Scan for the cell matching the given text and deliver its [x, y] coordinate at center. 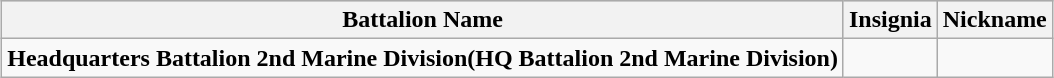
Headquarters Battalion 2nd Marine Division(HQ Battalion 2nd Marine Division) [423, 58]
Nickname [994, 20]
Battalion Name [423, 20]
Insignia [890, 20]
